Provide the [x, y] coordinate of the cell's center where the given text is located.  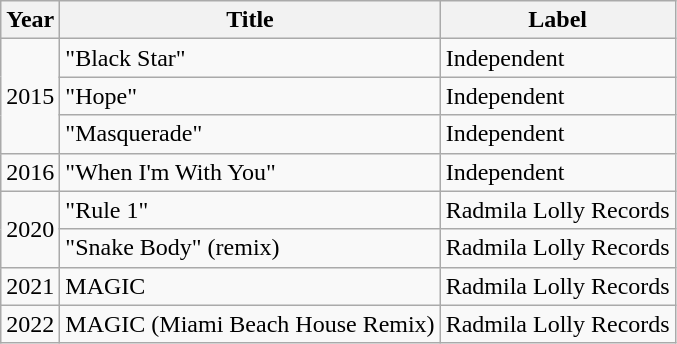
MAGIC (Miami Beach House Remix) [250, 324]
Label [558, 20]
MAGIC [250, 286]
"Masquerade" [250, 134]
Year [30, 20]
2020 [30, 229]
2016 [30, 172]
Title [250, 20]
2021 [30, 286]
"Snake Body" (remix) [250, 248]
"Black Star" [250, 58]
2022 [30, 324]
"Hope" [250, 96]
"Rule 1" [250, 210]
"When I'm With You" [250, 172]
2015 [30, 96]
